Search for the cell housing the specified text and yield its [x, y] center coordinate. 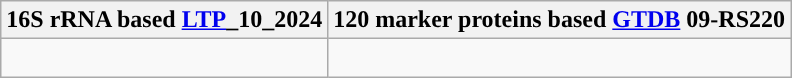
16S rRNA based LTP_10_2024 [164, 20]
120 marker proteins based GTDB 09-RS220 [560, 20]
